For the text-containing cell, return its midpoint in (x, y) coordinate format. 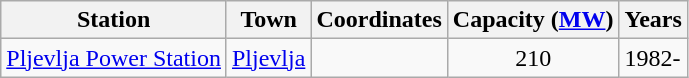
Years (653, 20)
210 (533, 58)
1982- (653, 58)
Pljevlja Power Station (114, 58)
Capacity (MW) (533, 20)
Town (268, 20)
Coordinates (379, 20)
Pljevlja (268, 58)
Station (114, 20)
